Find where the given text appears and provide that cell's center as [x, y] coordinate. 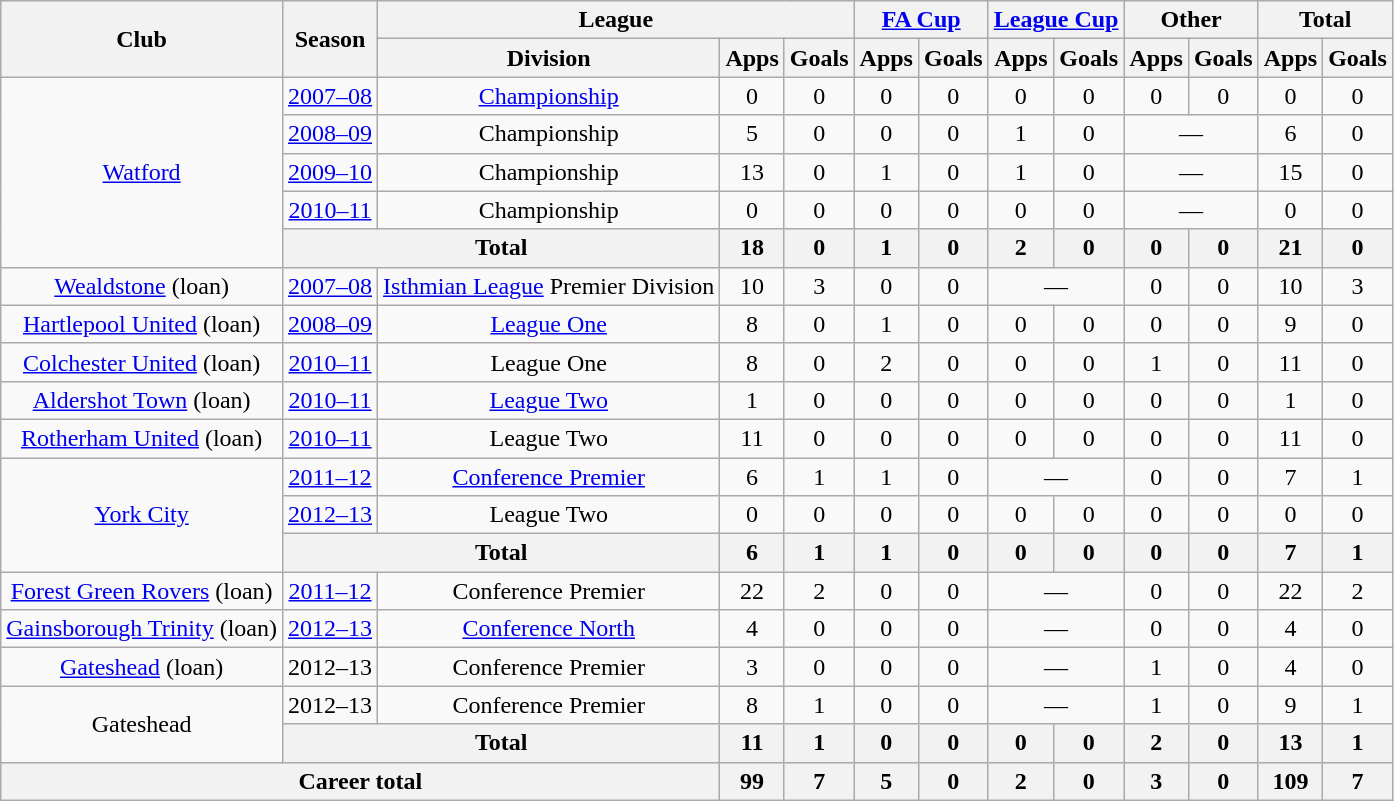
21 [1290, 248]
109 [1290, 781]
18 [752, 248]
League [616, 20]
Gateshead [142, 724]
Club [142, 39]
Colchester United (loan) [142, 362]
Rotherham United (loan) [142, 438]
Conference North [549, 629]
Watford [142, 172]
Division [549, 58]
League Cup [1056, 20]
Isthmian League Premier Division [549, 286]
Season [330, 39]
Career total [360, 781]
Wealdstone (loan) [142, 286]
Other [1191, 20]
Gateshead (loan) [142, 667]
2009–10 [330, 172]
99 [752, 781]
Gainsborough Trinity (loan) [142, 629]
Aldershot Town (loan) [142, 400]
15 [1290, 172]
Forest Green Rovers (loan) [142, 591]
FA Cup [921, 20]
Hartlepool United (loan) [142, 324]
York City [142, 515]
